Provide the (x, y) coordinate of the cell's center where the given text is located.  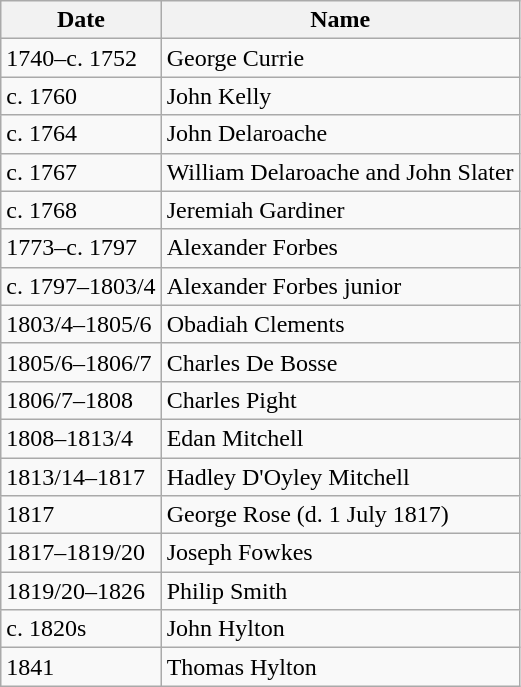
c. 1767 (81, 172)
John Kelly (340, 96)
William Delaroache and John Slater (340, 172)
Joseph Fowkes (340, 553)
George Currie (340, 58)
c. 1760 (81, 96)
Alexander Forbes (340, 248)
Obadiah Clements (340, 324)
1808–1813/4 (81, 438)
1803/4–1805/6 (81, 324)
Charles De Bosse (340, 362)
Charles Pight (340, 400)
Alexander Forbes junior (340, 286)
Philip Smith (340, 591)
1817–1819/20 (81, 553)
1841 (81, 667)
Name (340, 20)
Thomas Hylton (340, 667)
c. 1768 (81, 210)
1819/20–1826 (81, 591)
1805/6–1806/7 (81, 362)
1817 (81, 515)
1773–c. 1797 (81, 248)
Edan Mitchell (340, 438)
1806/7–1808 (81, 400)
George Rose (d. 1 July 1817) (340, 515)
Hadley D'Oyley Mitchell (340, 477)
c. 1797–1803/4 (81, 286)
c. 1764 (81, 134)
John Delaroache (340, 134)
Jeremiah Gardiner (340, 210)
c. 1820s (81, 629)
1813/14–1817 (81, 477)
Date (81, 20)
John Hylton (340, 629)
1740–c. 1752 (81, 58)
